Locate the cell with the specified text and output its [x, y] center coordinate. 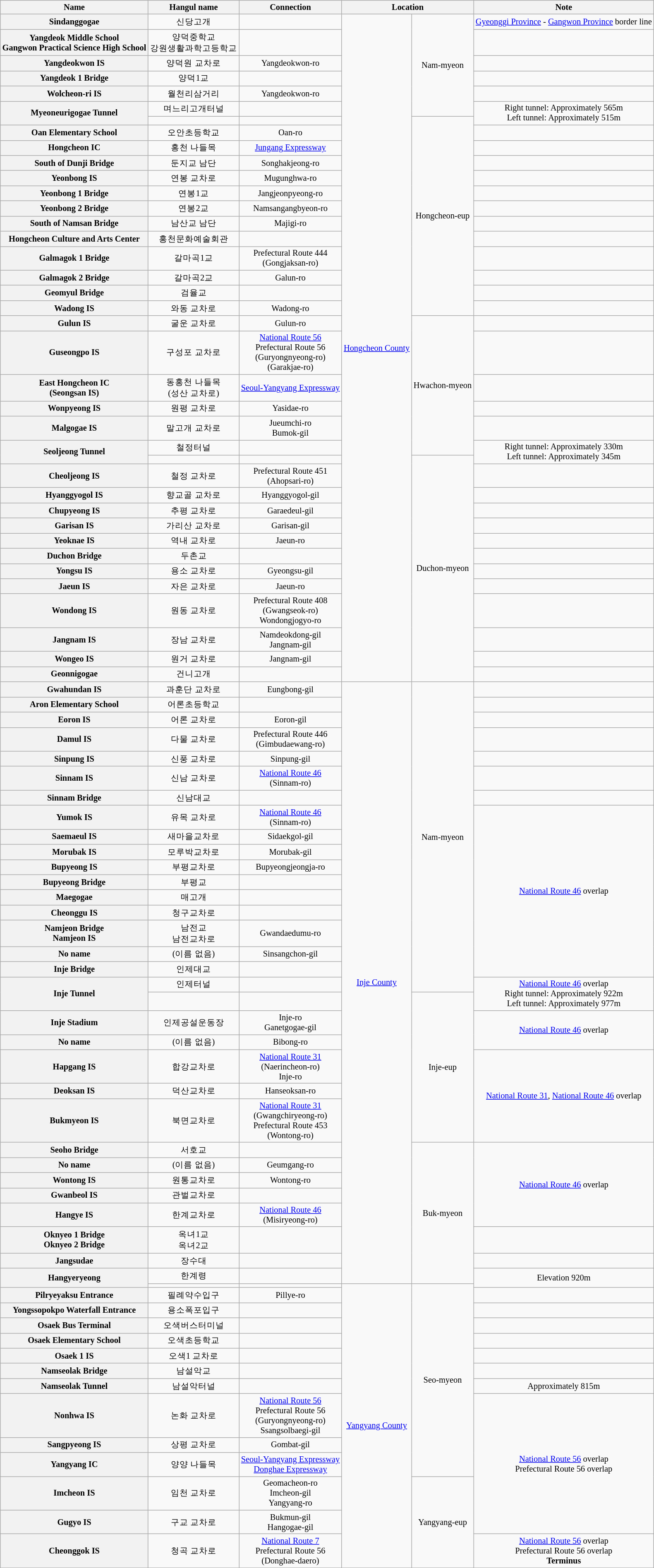
Bukmun-gilHangogae-gil [290, 1522]
Yangdeokwon IS [74, 63]
둔지교 남단 [194, 163]
Osaek 1 IS [74, 1355]
서호교 [194, 1150]
Galun-ro [290, 278]
National Route 31, National Route 46 overlap [564, 1096]
Wadong IS [74, 308]
Duchon Bridge [74, 556]
오색버스터미널 [194, 1326]
Gulun-ro [290, 324]
National Route 31(Naerincheon-ro)Inje-ro [290, 1067]
Gyeongsu-gil [290, 571]
Imcheon IS [74, 1493]
임천 교차로 [194, 1493]
Note [564, 7]
Right tunnel: Approximately 565mLeft tunnel: Approximately 515m [564, 113]
Yangdeok 1 Bridge [74, 79]
Wontong-ro [290, 1180]
Gugyo IS [74, 1522]
Yongssopokpo Waterfall Entrance [74, 1310]
Eungbong-gil [290, 689]
남설악터널 [194, 1386]
Prefectural Route 451(Ahopsari-ro) [290, 476]
Osaek Elementary School [74, 1340]
Saemaeul IS [74, 837]
갈마곡1교 [194, 258]
Wonpyeong IS [74, 409]
인제터널 [194, 985]
Aron Elementary School [74, 704]
양양 나들목 [194, 1465]
연봉1교 [194, 194]
Hongcheon IC [74, 148]
양덕원 교차로 [194, 63]
굴운 교차로 [194, 324]
Namseolak Tunnel [74, 1386]
신풍 교차로 [194, 759]
Geumgang-ro [290, 1165]
Wondong IS [74, 611]
Sinnam IS [74, 778]
Sinpung-gil [290, 759]
부평교 [194, 882]
신남대교 [194, 798]
Damul IS [74, 739]
National Route 46 overlapRight tunnel: Approximately 922mLeft tunnel: Approximately 977m [564, 994]
말고개 교차로 [194, 428]
Geomacheon-roImcheon-gilYangyang-ro [290, 1493]
Namseolak Bridge [74, 1371]
National Route 56Prefectural Route 56(Guryongnyeong-ro)(Garakjae-ro) [290, 352]
Cheonggu IS [74, 913]
Duchon-myeon [443, 568]
필례약수입구 [194, 1295]
Pilryeyaksu Entrance [74, 1295]
Geomyul Bridge [74, 293]
Hapgang IS [74, 1067]
구교 교차로 [194, 1522]
인제대교 [194, 969]
Hyanggyogol IS [74, 495]
Gyeonggi Province - Gangwon Province border line [564, 22]
연봉2교 [194, 209]
Wolcheon-ri IS [74, 94]
관벌교차로 [194, 1196]
상평 교차로 [194, 1445]
논화 교차로 [194, 1415]
청곡 교차로 [194, 1551]
Gombat-gil [290, 1445]
Garisan IS [74, 525]
Prefectural Route 446(Gimbudaewang-ro) [290, 739]
Garaedeul-gil [290, 511]
원평 교차로 [194, 409]
양덕1교 [194, 79]
Sinnam Bridge [74, 798]
Connection [290, 7]
홍천 나들목 [194, 148]
Yeonbong 1 Bridge [74, 194]
Geonnigogae [74, 674]
원통교차로 [194, 1180]
어론초등학교 [194, 704]
합강교차로 [194, 1067]
남설악교 [194, 1371]
과훈단 교차로 [194, 689]
Morubak-gil [290, 852]
Hongcheon County [376, 348]
장수대 [194, 1261]
남전교남전교차로 [194, 933]
Gwahundan IS [74, 689]
Wongeo IS [74, 659]
Prefectural Route 408(Gwangseok-ro)Wondongjogyo-ro [290, 611]
Inje-roGanetgogae-gil [290, 1022]
Seoljeong Tunnel [74, 452]
Seoul-Yangyang Expressway [290, 388]
철정 교차로 [194, 476]
Seoho Bridge [74, 1150]
덕산교차로 [194, 1091]
Hangyeryeong [74, 1278]
Chupyeong IS [74, 511]
South of Dunji Bridge [74, 163]
Guseongpo IS [74, 352]
Galmagok 1 Bridge [74, 258]
Seoul-Yangyang ExpresswayDonghae Expressway [290, 1465]
Bupyeong Bridge [74, 882]
신남 교차로 [194, 778]
Hwachon-myeon [443, 386]
Bibong-ro [290, 1042]
Yangyang-eup [443, 1522]
Namjeon BridgeNamjeon IS [74, 933]
새마을교차로 [194, 837]
Cheoljeong IS [74, 476]
원거 교차로 [194, 659]
Jungang Expressway [290, 148]
철정터널 [194, 448]
Myeoneurigogae Tunnel [74, 113]
Majigi-ro [290, 223]
Inje-eup [443, 1067]
Yeoknae IS [74, 540]
Jangsudae [74, 1261]
검율교 [194, 293]
Yangyang IC [74, 1465]
Gwanbeol IS [74, 1196]
양덕중학교강원생활과학고등학교 [194, 43]
Oan-ro [290, 132]
청구교차로 [194, 913]
Name [74, 7]
Bukmyeon IS [74, 1120]
Namdeokdong-gilJangnam-gil [290, 640]
Hongcheon Culture and Arts Center [74, 239]
부평교차로 [194, 867]
National Route 56Prefectural Route 56(Guryongnyeong-ro)Ssangsolbaegi-gil [290, 1415]
Gulun IS [74, 324]
Galmagok 2 Bridge [74, 278]
Sidaekgol-gil [290, 837]
Jueumchi-roBumok-gil [290, 428]
Gwandaedumu-ro [290, 933]
Maegogae [74, 897]
Seo-myeon [443, 1380]
National Route 56 overlapPrefectural Route 56 overlap [564, 1464]
Mugunghwa-ro [290, 178]
Yangdeok Middle SchoolGangwon Practical Science High School [74, 43]
Eoron-gil [290, 720]
가리산 교차로 [194, 525]
Right tunnel: Approximately 330mLeft tunnel: Approximately 345m [564, 452]
Wadong-ro [290, 308]
Elevation 920m [564, 1278]
구성포 교차로 [194, 352]
역내 교차로 [194, 540]
National Route 7Prefectural Route 56(Donghae-daero) [290, 1551]
갈마곡2교 [194, 278]
홍천문화예술회관 [194, 239]
Prefectural Route 444(Gongjaksan-ro) [290, 258]
Deoksan IS [74, 1091]
Songhakjeong-ro [290, 163]
장남 교차로 [194, 640]
옥녀1교옥녀2교 [194, 1240]
Bupyeong IS [74, 867]
용소폭포입구 [194, 1310]
자은 교차로 [194, 586]
Eoron IS [74, 720]
Osaek Bus Terminal [74, 1326]
Namsangangbyeon-ro [290, 209]
Oan Elementary School [74, 132]
Sinpung IS [74, 759]
Hongcheon-eup [443, 216]
월천리삼거리 [194, 94]
Hangye IS [74, 1215]
National Route 46(Misiryeong-ro) [290, 1215]
매고개 [194, 897]
며느리고개터널 [194, 108]
East Hongcheon IC(Seongsan IS) [74, 388]
인제공설운동장 [194, 1022]
Approximately 815m [564, 1386]
Oknyeo 1 BridgeOknyeo 2 Bridge [74, 1240]
남산교 남단 [194, 223]
Hangul name [194, 7]
오색1 교차로 [194, 1355]
두촌교 [194, 556]
오색초등학교 [194, 1340]
Yangyang County [376, 1426]
Bupyeongjeongja-ro [290, 867]
Jaeun IS [74, 586]
Hanseoksan-ro [290, 1091]
Hyanggyogol-gil [290, 495]
Sindanggogae [74, 22]
Yumok IS [74, 817]
Pillye-ro [290, 1295]
National Route 56 overlapPrefectural Route 56 overlapTerminus [564, 1551]
South of Namsan Bridge [74, 223]
유목 교차로 [194, 817]
National Route 31(Gwangchiryeong-ro)Prefectural Route 453(Wontong-ro) [290, 1120]
어론 교차로 [194, 720]
Buk-myeon [443, 1213]
Jangnam-gil [290, 659]
Wontong IS [74, 1180]
와동 교차로 [194, 308]
용소 교차로 [194, 571]
Yeonbong 2 Bridge [74, 209]
향교골 교차로 [194, 495]
한계교차로 [194, 1215]
Morubak IS [74, 852]
Nonhwa IS [74, 1415]
Cheonggok IS [74, 1551]
추평 교차로 [194, 511]
Jangnam IS [74, 640]
연봉 교차로 [194, 178]
Location [408, 7]
다물 교차로 [194, 739]
Yeonbong IS [74, 178]
오안초등학교 [194, 132]
Garisan-gil [290, 525]
Sangpyeong IS [74, 1445]
Inje County [376, 983]
Inje Tunnel [74, 994]
모루박교차로 [194, 852]
Inje Stadium [74, 1022]
건니고개 [194, 674]
Inje Bridge [74, 969]
Malgogae IS [74, 428]
원동 교차로 [194, 611]
Yongsu IS [74, 571]
Sinsangchon-gil [290, 954]
Jangjeonpyeong-ro [290, 194]
북면교차로 [194, 1120]
Yasidae-ro [290, 409]
신당고개 [194, 22]
한계령 [194, 1276]
동홍천 나들목(성산 교차로) [194, 388]
